Search for the cell housing the specified text and yield its (x, y) center coordinate. 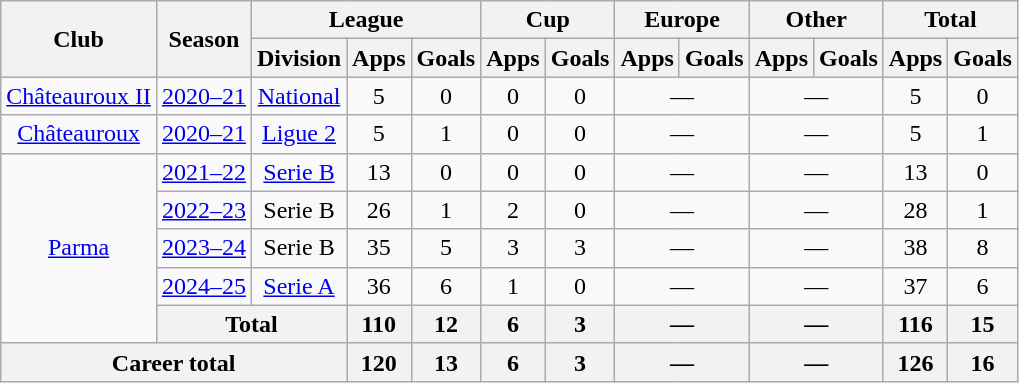
Châteauroux II (79, 96)
38 (915, 248)
15 (983, 324)
Division (298, 58)
126 (915, 362)
Châteauroux (79, 134)
12 (446, 324)
116 (915, 324)
2 (513, 210)
2021–22 (204, 172)
35 (379, 248)
8 (983, 248)
Cup (548, 20)
National (298, 96)
Europe (682, 20)
2023–24 (204, 248)
Club (79, 39)
Ligue 2 (298, 134)
36 (379, 286)
37 (915, 286)
Career total (174, 362)
28 (915, 210)
2024–25 (204, 286)
Season (204, 39)
Serie A (298, 286)
26 (379, 210)
Other (816, 20)
110 (379, 324)
League (366, 20)
16 (983, 362)
120 (379, 362)
Parma (79, 248)
2022–23 (204, 210)
